Identify which cell holds the provided text, then report its [X, Y] central coordinate. 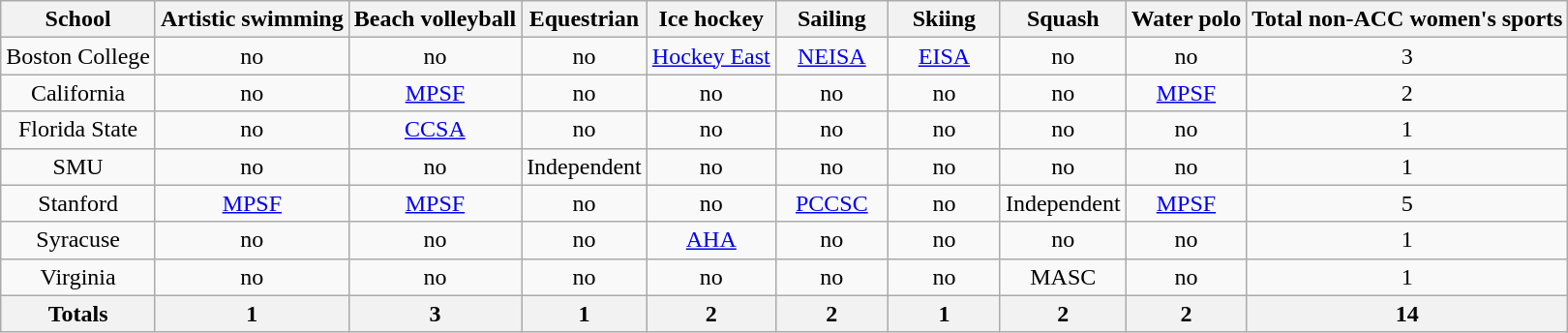
Skiing [944, 19]
Squash [1063, 19]
Florida State [78, 130]
PCCSC [831, 203]
Totals [78, 314]
NEISA [831, 56]
14 [1407, 314]
AHA [710, 240]
SMU [78, 166]
EISA [944, 56]
Sailing [831, 19]
CCSA [435, 130]
Boston College [78, 56]
5 [1407, 203]
Virginia [78, 277]
California [78, 93]
Equestrian [585, 19]
Beach volleyball [435, 19]
School [78, 19]
Artistic swimming [252, 19]
Hockey East [710, 56]
Total non-ACC women's sports [1407, 19]
MASC [1063, 277]
Stanford [78, 203]
Syracuse [78, 240]
Ice hockey [710, 19]
Water polo [1187, 19]
